Output the [x, y] coordinate of the center of the cell containing the given text.  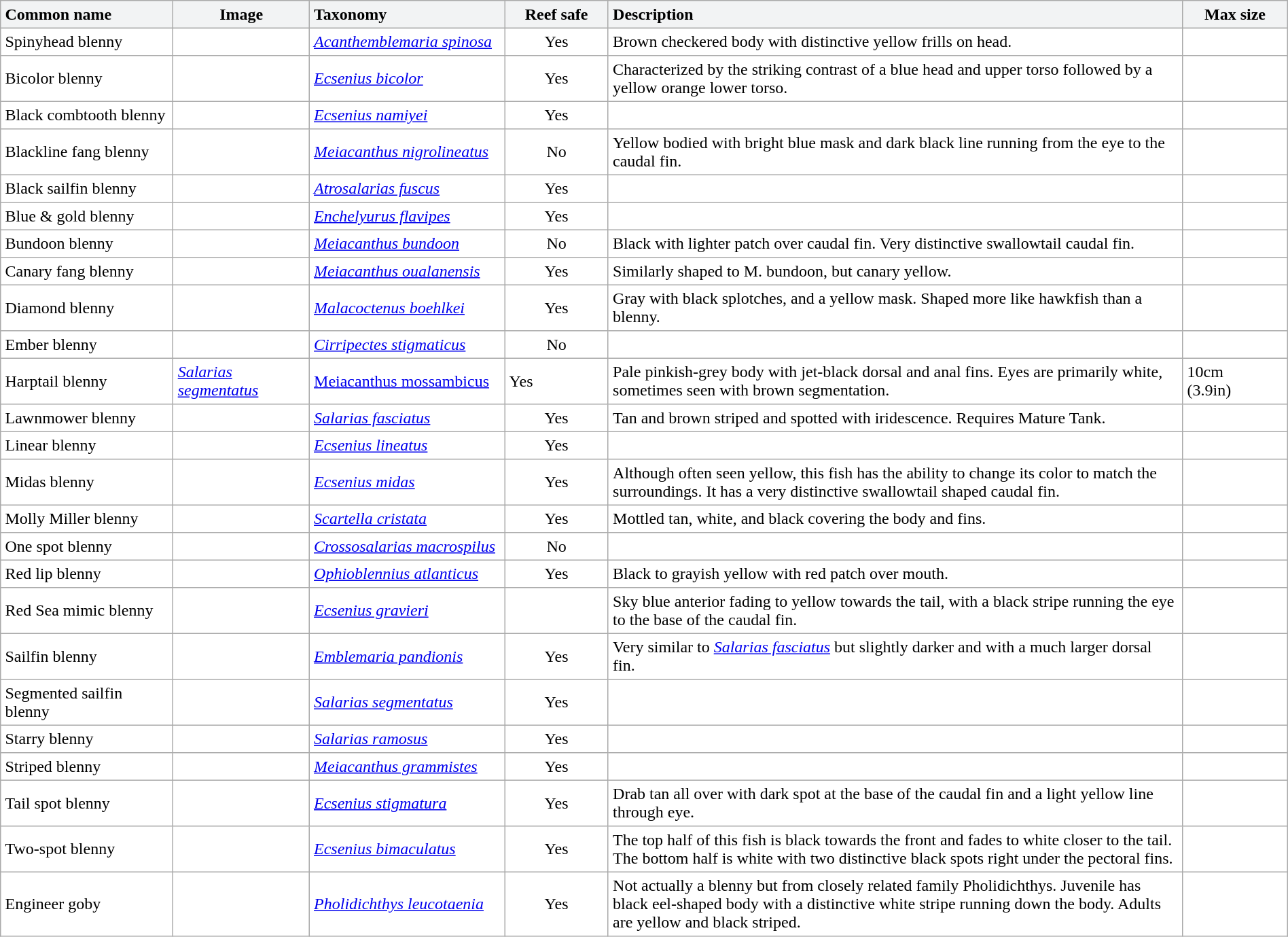
Blackline fang blenny [87, 152]
Tail spot blenny [87, 803]
Diamond blenny [87, 308]
Enchelyurus flavipes [407, 216]
Meiacanthus oualanensis [407, 271]
Bundoon blenny [87, 243]
Cirripectes stigmaticus [407, 344]
Bicolor blenny [87, 79]
Ecsenius bimaculatus [407, 849]
Ecsenius lineatus [407, 445]
Similarly shaped to M. bundoon, but canary yellow. [895, 271]
Gray with black splotches, and a yellow mask. Shaped more like hawkfish than a blenny. [895, 308]
Characterized by the striking contrast of a blue head and upper torso followed by a yellow orange lower torso. [895, 79]
Emblemaria pandionis [407, 656]
Atrosalarias fuscus [407, 188]
Sky blue anterior fading to yellow towards the tail, with a black stripe running the eye to the base of the caudal fin. [895, 611]
Ecsenius namiyei [407, 115]
Ecsenius stigmatura [407, 803]
Max size [1235, 14]
Blue & gold blenny [87, 216]
Striped blenny [87, 766]
Ecsenius gravieri [407, 611]
Black combtooth blenny [87, 115]
Mottled tan, white, and black covering the body and fins. [895, 518]
Description [895, 14]
Red Sea mimic blenny [87, 611]
Brown checkered body with distinctive yellow frills on head. [895, 41]
Harptail blenny [87, 381]
Scartella cristata [407, 518]
Segmented sailfin blenny [87, 703]
Black with lighter patch over caudal fin. Very distinctive swallowtail caudal fin. [895, 243]
Red lip blenny [87, 573]
Yellow bodied with bright blue mask and dark black line running from the eye to the caudal fin. [895, 152]
Spinyhead blenny [87, 41]
Pale pinkish-grey body with jet-black dorsal and anal fins. Eyes are primarily white, sometimes seen with brown segmentation. [895, 381]
Lawnmower blenny [87, 418]
Tan and brown striped and spotted with iridescence. Requires Mature Tank. [895, 418]
Meiacanthus bundoon [407, 243]
Ophioblennius atlanticus [407, 573]
One spot blenny [87, 546]
Salarias fasciatus [407, 418]
Ember blenny [87, 344]
Image [241, 14]
Ecsenius midas [407, 482]
Drab tan all over with dark spot at the base of the caudal fin and a light yellow line through eye. [895, 803]
Black sailfin blenny [87, 188]
Very similar to Salarias fasciatus but slightly darker and with a much larger dorsal fin. [895, 656]
Two-spot blenny [87, 849]
Meiacanthus mossambicus [407, 381]
Common name [87, 14]
Canary fang blenny [87, 271]
Molly Miller blenny [87, 518]
Acanthemblemaria spinosa [407, 41]
Pholidichthys leucotaenia [407, 904]
Salarias ramosus [407, 739]
Black to grayish yellow with red patch over mouth. [895, 573]
Starry blenny [87, 739]
Meiacanthus grammistes [407, 766]
10cm(3.9in) [1235, 381]
Engineer goby [87, 904]
Meiacanthus nigrolineatus [407, 152]
Ecsenius bicolor [407, 79]
Linear blenny [87, 445]
Malacoctenus boehlkei [407, 308]
Crossosalarias macrospilus [407, 546]
Reef safe [556, 14]
Midas blenny [87, 482]
Sailfin blenny [87, 656]
Taxonomy [407, 14]
